Capture the cell that displays the provided text and extract its [X, Y] central coordinate. 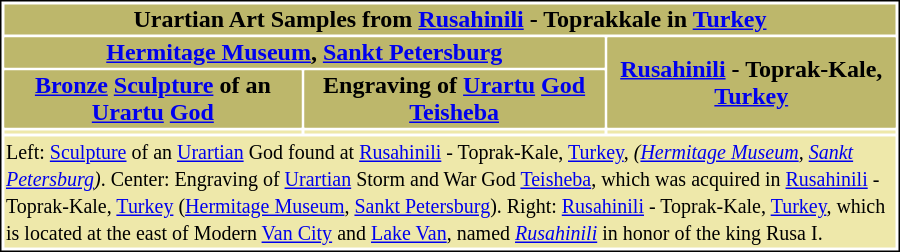
Urartian Art Samples from Rusahinili - Toprakkale in Turkey [450, 19]
Engraving of Urartu God Teisheba [454, 98]
Rusahinili - Toprak-Kale, Turkey [751, 83]
Bronze Sculpture of an Urartu God [152, 98]
Hermitage Museum, Sankt Petersburg [304, 53]
